Pinpoint the cell where the given text exists, returning its (X, Y) midpoint coordinate. 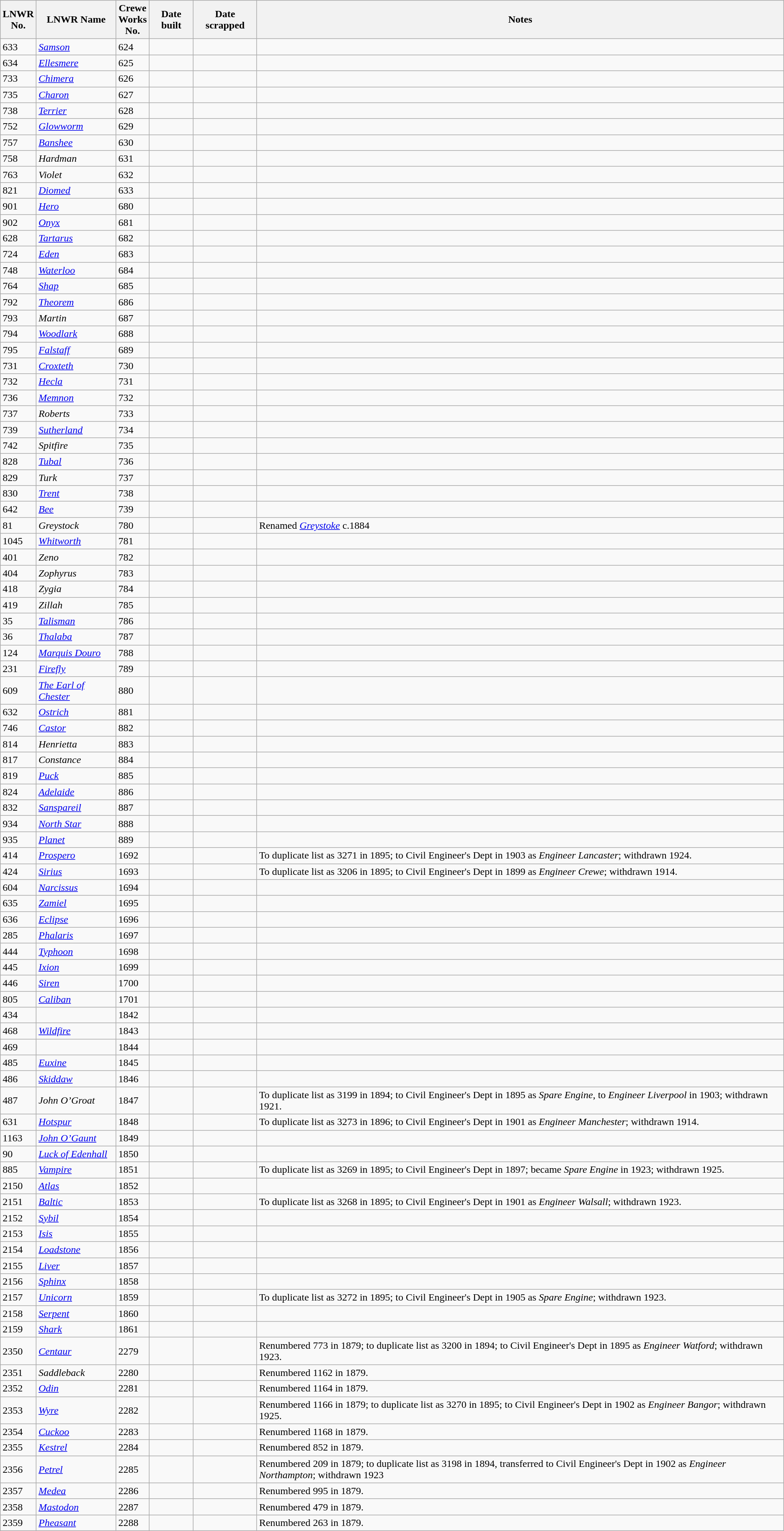
231 (18, 669)
1855 (132, 1234)
624 (132, 47)
Liver (76, 1266)
Violet (76, 174)
Baltic (76, 1202)
Spitfire (76, 445)
To duplicate list as 3272 in 1895; to Civil Engineer's Dept in 1905 as Spare Engine; withdrawn 1923. (520, 1298)
888 (132, 824)
687 (132, 318)
2354 (18, 1432)
819 (18, 776)
Eden (76, 254)
Skiddaw (76, 1079)
832 (18, 808)
Bee (76, 509)
Typhoon (76, 951)
1843 (132, 1031)
634 (18, 63)
Charon (76, 95)
Serpent (76, 1314)
2359 (18, 1523)
2358 (18, 1507)
1045 (18, 541)
784 (132, 589)
880 (132, 691)
To duplicate list as 3268 in 1895; to Civil Engineer's Dept in 1901 as Engineer Walsall; withdrawn 1923. (520, 1202)
Mastodon (76, 1507)
Renumbered 1162 in 1879. (520, 1373)
814 (18, 744)
485 (18, 1063)
Renumbered 1168 in 1879. (520, 1432)
424 (18, 872)
487 (18, 1100)
758 (18, 158)
468 (18, 1031)
Centaur (76, 1351)
Trent (76, 494)
1861 (132, 1329)
1854 (132, 1218)
1857 (132, 1266)
752 (18, 127)
2351 (18, 1373)
795 (18, 350)
630 (132, 142)
Renumbered 263 in 1879. (520, 1523)
Renumbered 995 in 1879. (520, 1491)
780 (132, 525)
783 (132, 573)
Martin (76, 318)
1842 (132, 1015)
Sirius (76, 872)
Zophyrus (76, 573)
734 (132, 429)
829 (18, 477)
1699 (132, 967)
Ixion (76, 967)
2352 (18, 1389)
Shap (76, 286)
Renumbered 1166 in 1879; to duplicate list as 3270 in 1895; to Civil Engineer's Dept in 1902 as Engineer Bangor; withdrawn 1925. (520, 1410)
830 (18, 494)
414 (18, 856)
2154 (18, 1249)
1849 (132, 1138)
Tubal (76, 461)
419 (18, 605)
627 (132, 95)
446 (18, 983)
642 (18, 509)
2152 (18, 1218)
Sutherland (76, 429)
445 (18, 967)
404 (18, 573)
757 (18, 142)
935 (18, 840)
Falstaff (76, 350)
724 (18, 254)
Constance (76, 760)
90 (18, 1154)
Renamed Greystoke c.1884 (520, 525)
Ostrich (76, 712)
794 (18, 334)
Sybil (76, 1218)
Medea (76, 1491)
1853 (132, 1202)
684 (132, 270)
781 (132, 541)
434 (18, 1015)
Saddleback (76, 1373)
2282 (132, 1410)
686 (132, 302)
Tartarus (76, 238)
Unicorn (76, 1298)
1844 (132, 1047)
2288 (132, 1523)
2350 (18, 1351)
81 (18, 525)
1858 (132, 1282)
Siren (76, 983)
35 (18, 621)
1856 (132, 1249)
764 (18, 286)
469 (18, 1047)
2286 (132, 1491)
1701 (132, 999)
LNWR Name (76, 20)
285 (18, 935)
Marquis Douro (76, 653)
2156 (18, 1282)
788 (132, 653)
To duplicate list as 3269 in 1895; to Civil Engineer's Dept in 1897; became Spare Engine in 1923; withdrawn 1925. (520, 1170)
Prospero (76, 856)
793 (18, 318)
2281 (132, 1389)
Loadstone (76, 1249)
Waterloo (76, 270)
889 (132, 840)
Thalaba (76, 637)
To duplicate list as 3199 in 1894; to Civil Engineer's Dept in 1895 as Spare Engine, to Engineer Liverpool in 1903; withdrawn 1921. (520, 1100)
Caliban (76, 999)
824 (18, 792)
North Star (76, 824)
1852 (132, 1186)
To duplicate list as 3273 in 1896; to Civil Engineer's Dept in 1901 as Engineer Manchester; withdrawn 1914. (520, 1122)
Renumbered 852 in 1879. (520, 1448)
2353 (18, 1410)
124 (18, 653)
Zamiel (76, 903)
Sanspareil (76, 808)
2153 (18, 1234)
Chimera (76, 79)
2279 (132, 1351)
Banshee (76, 142)
Planet (76, 840)
Euxine (76, 1063)
883 (132, 744)
1696 (132, 919)
Narcissus (76, 887)
902 (18, 222)
730 (132, 366)
Puck (76, 776)
828 (18, 461)
636 (18, 919)
1859 (132, 1298)
1693 (132, 872)
Firefly (76, 669)
635 (18, 903)
2155 (18, 1266)
1851 (132, 1170)
Glowworm (76, 127)
787 (132, 637)
Shark (76, 1329)
792 (18, 302)
Castor (76, 728)
2158 (18, 1314)
Woodlark (76, 334)
Croxteth (76, 366)
2150 (18, 1186)
1694 (132, 887)
785 (132, 605)
1845 (132, 1063)
Zillah (76, 605)
486 (18, 1079)
2287 (132, 1507)
1846 (132, 1079)
Cuckoo (76, 1432)
401 (18, 557)
LNWRNo. (18, 20)
John O’Gaunt (76, 1138)
688 (132, 334)
746 (18, 728)
682 (132, 238)
604 (18, 887)
36 (18, 637)
Renumbered 1164 in 1879. (520, 1389)
786 (132, 621)
2355 (18, 1448)
782 (132, 557)
934 (18, 824)
683 (132, 254)
1850 (132, 1154)
Hero (76, 206)
805 (18, 999)
Renumbered 209 in 1879; to duplicate list as 3198 in 1894, transferred to Civil Engineer's Dept in 1902 as Engineer Northampton; withdrawn 1923 (520, 1469)
2285 (132, 1469)
882 (132, 728)
2283 (132, 1432)
Notes (520, 20)
681 (132, 222)
Renumbered 773 in 1879; to duplicate list as 3200 in 1894; to Civil Engineer's Dept in 1895 as Engineer Watford; withdrawn 1923. (520, 1351)
2159 (18, 1329)
Wyre (76, 1410)
2357 (18, 1491)
1698 (132, 951)
625 (132, 63)
Date built (171, 20)
Hotspur (76, 1122)
901 (18, 206)
John O’Groat (76, 1100)
680 (132, 206)
To duplicate list as 3206 in 1895; to Civil Engineer's Dept in 1899 as Engineer Crewe; withdrawn 1914. (520, 872)
1697 (132, 935)
Renumbered 479 in 1879. (520, 1507)
Roberts (76, 414)
Petrel (76, 1469)
Sphinx (76, 1282)
CreweWorksNo. (132, 20)
Turk (76, 477)
817 (18, 760)
1848 (132, 1122)
The Earl of Chester (76, 691)
Greystock (76, 525)
1695 (132, 903)
Hecla (76, 382)
2157 (18, 1298)
Wildfire (76, 1031)
Date scrapped (225, 20)
Terrier (76, 111)
1163 (18, 1138)
1700 (132, 983)
1847 (132, 1100)
Ellesmere (76, 63)
821 (18, 190)
2356 (18, 1469)
1860 (132, 1314)
Memnon (76, 398)
Atlas (76, 1186)
626 (132, 79)
748 (18, 270)
742 (18, 445)
2284 (132, 1448)
Luck of Edenhall (76, 1154)
Theorem (76, 302)
789 (132, 669)
1692 (132, 856)
Odin (76, 1389)
Eclipse (76, 919)
886 (132, 792)
Samson (76, 47)
Talisman (76, 621)
Onyx (76, 222)
Vampire (76, 1170)
Whitworth (76, 541)
Adelaide (76, 792)
Phalaris (76, 935)
Kestrel (76, 1448)
Diomed (76, 190)
881 (132, 712)
To duplicate list as 3271 in 1895; to Civil Engineer's Dept in 1903 as Engineer Lancaster; withdrawn 1924. (520, 856)
Zeno (76, 557)
887 (132, 808)
685 (132, 286)
Hardman (76, 158)
2151 (18, 1202)
Henrietta (76, 744)
418 (18, 589)
884 (132, 760)
Pheasant (76, 1523)
Isis (76, 1234)
444 (18, 951)
Zygia (76, 589)
689 (132, 350)
629 (132, 127)
609 (18, 691)
2280 (132, 1373)
763 (18, 174)
